Extract the [x, y] coordinate from the center of the cell holding the provided text.  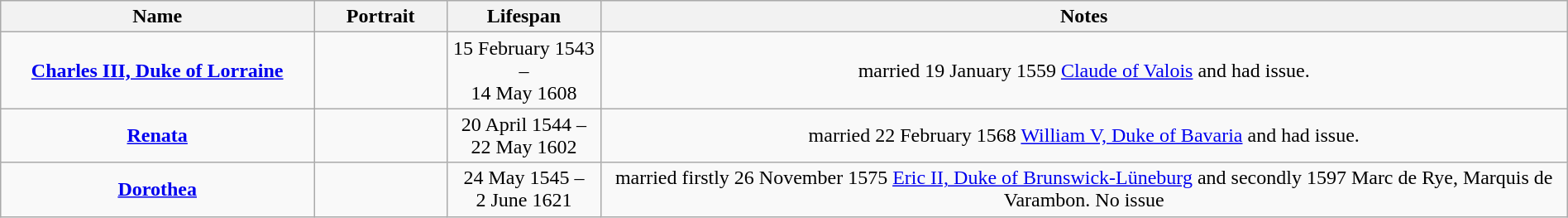
married 19 January 1559 Claude of Valois and had issue. [1083, 70]
married firstly 26 November 1575 Eric II, Duke of Brunswick-Lüneburg and secondly 1597 Marc de Rye, Marquis de Varambon. No issue [1083, 189]
24 May 1545 – 2 June 1621 [524, 189]
Lifespan [524, 17]
Name [157, 17]
20 April 1544 –22 May 1602 [524, 136]
married 22 February 1568 William V, Duke of Bavaria and had issue. [1083, 136]
Notes [1083, 17]
Charles III, Duke of Lorraine [157, 70]
15 February 1543 – 14 May 1608 [524, 70]
Portrait [380, 17]
Renata [157, 136]
Dorothea [157, 189]
